Output the [X, Y] coordinate of the center of the cell containing the given text.  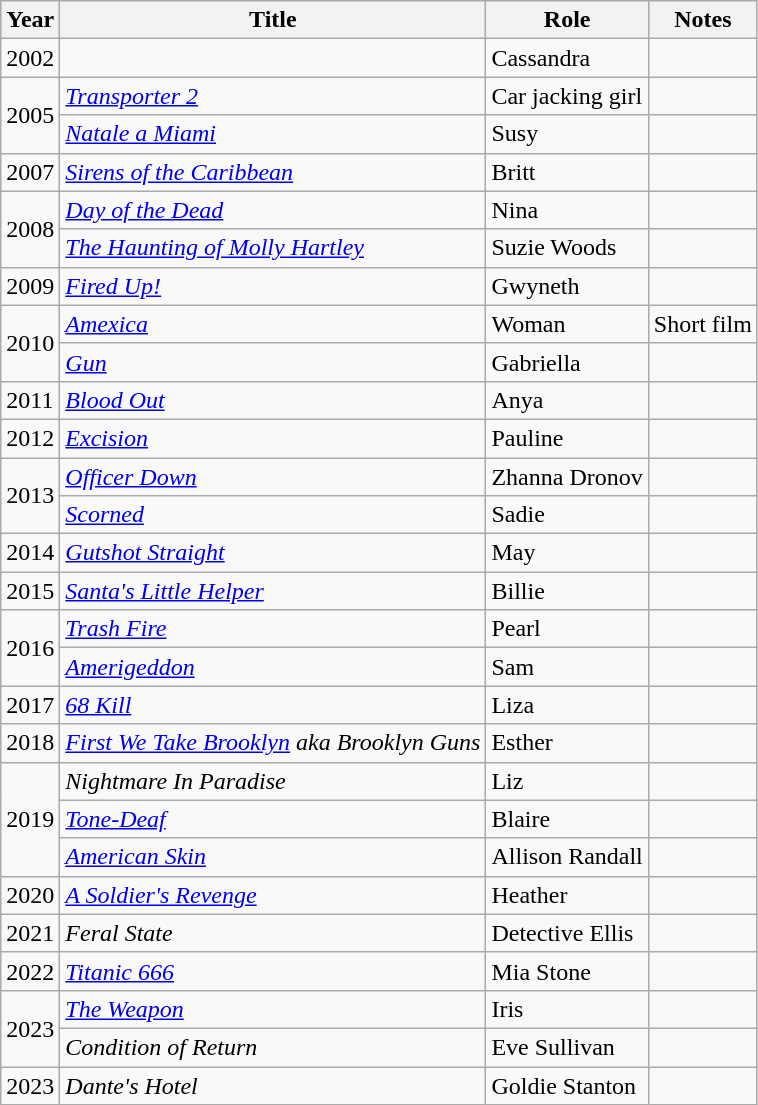
Suzie Woods [567, 248]
2021 [30, 933]
2011 [30, 400]
A Soldier's Revenge [273, 895]
2008 [30, 229]
Titanic 666 [273, 971]
2017 [30, 705]
Cassandra [567, 58]
Year [30, 20]
Feral State [273, 933]
Eve Sullivan [567, 1047]
2012 [30, 438]
Transporter 2 [273, 96]
Role [567, 20]
Santa's Little Helper [273, 591]
American Skin [273, 857]
2016 [30, 648]
2018 [30, 743]
68 Kill [273, 705]
Trash Fire [273, 629]
2022 [30, 971]
Pauline [567, 438]
Blaire [567, 819]
2014 [30, 553]
Gutshot Straight [273, 553]
Zhanna Dronov [567, 477]
Scorned [273, 515]
Allison Randall [567, 857]
Tone-Deaf [273, 819]
Nina [567, 210]
Short film [702, 324]
2005 [30, 115]
Liz [567, 781]
Car jacking girl [567, 96]
Dante's Hotel [273, 1085]
2019 [30, 819]
2010 [30, 343]
Amexica [273, 324]
Nightmare In Paradise [273, 781]
Woman [567, 324]
Detective Ellis [567, 933]
Liza [567, 705]
Title [273, 20]
Natale a Miami [273, 134]
Condition of Return [273, 1047]
Day of the Dead [273, 210]
2009 [30, 286]
Mia Stone [567, 971]
Fired Up! [273, 286]
Gwyneth [567, 286]
The Haunting of Molly Hartley [273, 248]
Esther [567, 743]
Billie [567, 591]
May [567, 553]
The Weapon [273, 1009]
2002 [30, 58]
Amerigeddon [273, 667]
Susy [567, 134]
Iris [567, 1009]
Pearl [567, 629]
2007 [30, 172]
Goldie Stanton [567, 1085]
First We Take Brooklyn aka Brooklyn Guns [273, 743]
2015 [30, 591]
Sam [567, 667]
Officer Down [273, 477]
Gun [273, 362]
Britt [567, 172]
2020 [30, 895]
Gabriella [567, 362]
Blood Out [273, 400]
Sadie [567, 515]
Sirens of the Caribbean [273, 172]
Excision [273, 438]
Anya [567, 400]
Notes [702, 20]
Heather [567, 895]
2013 [30, 496]
